For the text-containing cell, return its midpoint in [X, Y] coordinate format. 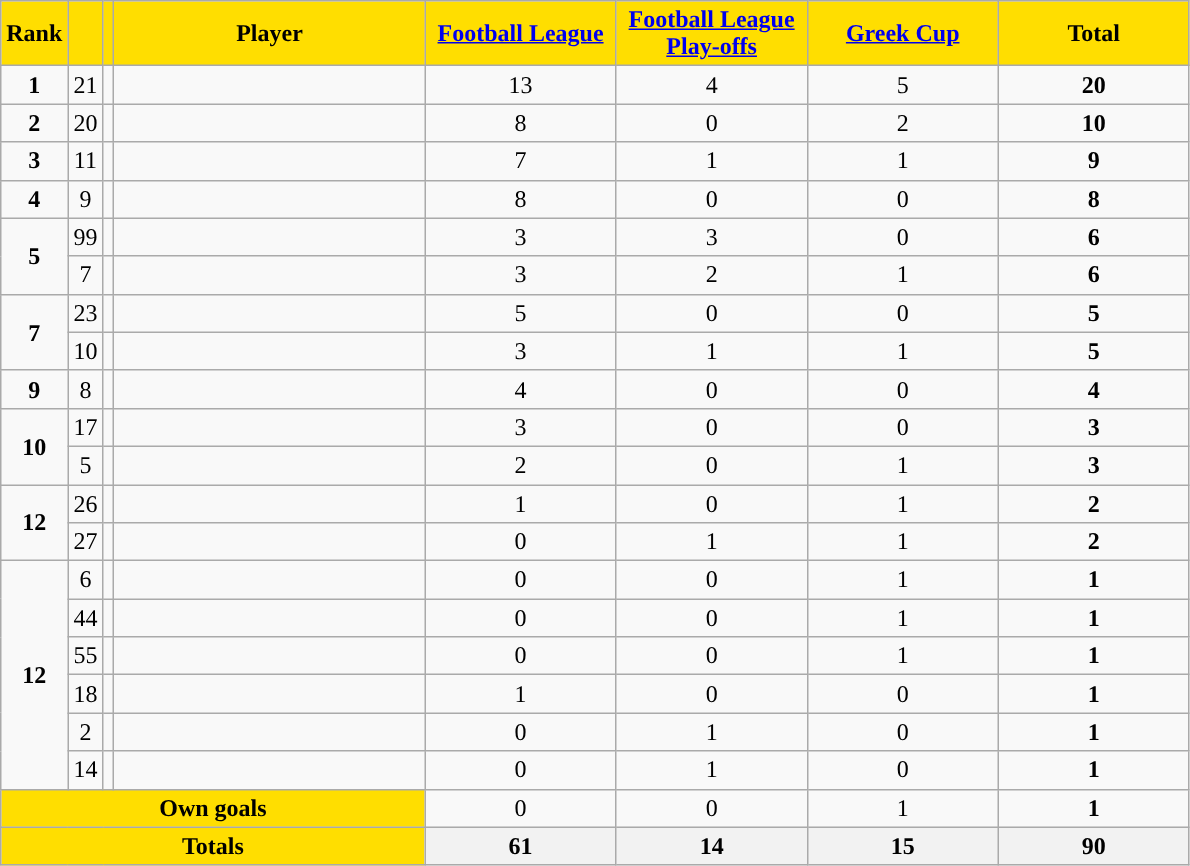
11 [86, 161]
Player [270, 34]
61 [520, 846]
17 [86, 427]
Own goals [213, 808]
18 [86, 694]
26 [86, 503]
99 [86, 237]
13 [520, 85]
90 [1094, 846]
27 [86, 542]
15 [902, 846]
Greek Cup [902, 34]
Football League [520, 34]
Rank [34, 34]
55 [86, 656]
Totals [213, 846]
23 [86, 313]
Total [1094, 34]
44 [86, 618]
Football League Play-offs [712, 34]
21 [86, 85]
